Return (X, Y) of the center of cell containing provided text 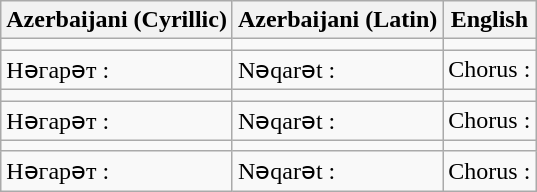
Azerbaijani (Cyrillic) (117, 20)
Azerbaijani (Latin) (337, 20)
English (490, 20)
